Locate the cell with the specified text and output its (x, y) center coordinate. 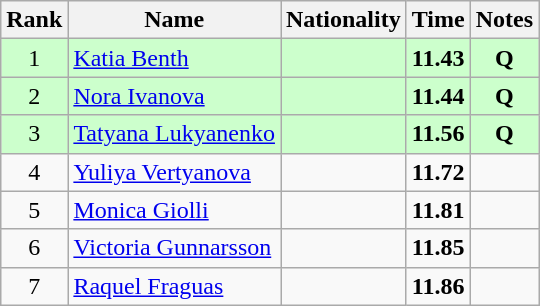
Raquel Fraguas (174, 286)
11.85 (438, 248)
11.56 (438, 134)
Nationality (343, 20)
2 (34, 96)
Nora Ivanova (174, 96)
Rank (34, 20)
3 (34, 134)
11.43 (438, 58)
6 (34, 248)
Yuliya Vertyanova (174, 172)
4 (34, 172)
7 (34, 286)
Time (438, 20)
11.72 (438, 172)
Name (174, 20)
Katia Benth (174, 58)
Tatyana Lukyanenko (174, 134)
Monica Giolli (174, 210)
5 (34, 210)
1 (34, 58)
11.86 (438, 286)
Notes (504, 20)
11.81 (438, 210)
11.44 (438, 96)
Victoria Gunnarsson (174, 248)
